For the text-containing cell, return its midpoint in [x, y] coordinate format. 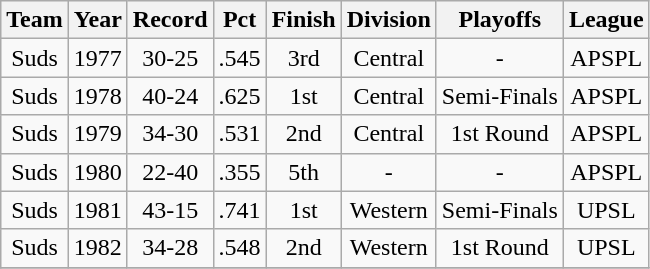
Team [35, 20]
.625 [240, 96]
Record [170, 20]
34-30 [170, 134]
3rd [304, 58]
5th [304, 172]
40-24 [170, 96]
1980 [98, 172]
.741 [240, 210]
League [606, 20]
Pct [240, 20]
1977 [98, 58]
34-28 [170, 248]
.355 [240, 172]
.545 [240, 58]
1979 [98, 134]
1978 [98, 96]
Division [388, 20]
43-15 [170, 210]
Year [98, 20]
Finish [304, 20]
.548 [240, 248]
Playoffs [500, 20]
1981 [98, 210]
1982 [98, 248]
.531 [240, 134]
22-40 [170, 172]
30-25 [170, 58]
